For the text-containing cell, return its midpoint in [X, Y] coordinate format. 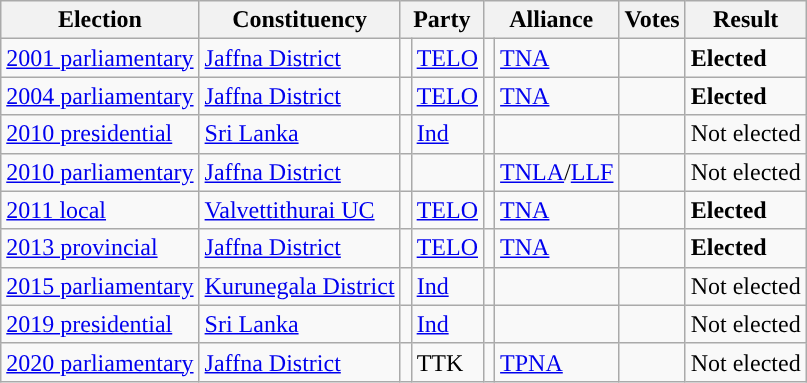
Valvettithurai UC [300, 210]
TNLA/LLF [557, 172]
Party [442, 20]
2019 presidential [100, 324]
Kurunegala District [300, 286]
2015 parliamentary [100, 286]
2001 parliamentary [100, 58]
Election [100, 20]
2010 presidential [100, 134]
TPNA [557, 362]
2013 provincial [100, 248]
Constituency [300, 20]
Result [746, 20]
TTK [447, 362]
2011 local [100, 210]
2004 parliamentary [100, 96]
Alliance [552, 20]
2020 parliamentary [100, 362]
Votes [652, 20]
2010 parliamentary [100, 172]
